Search for the cell housing the specified text and yield its (x, y) center coordinate. 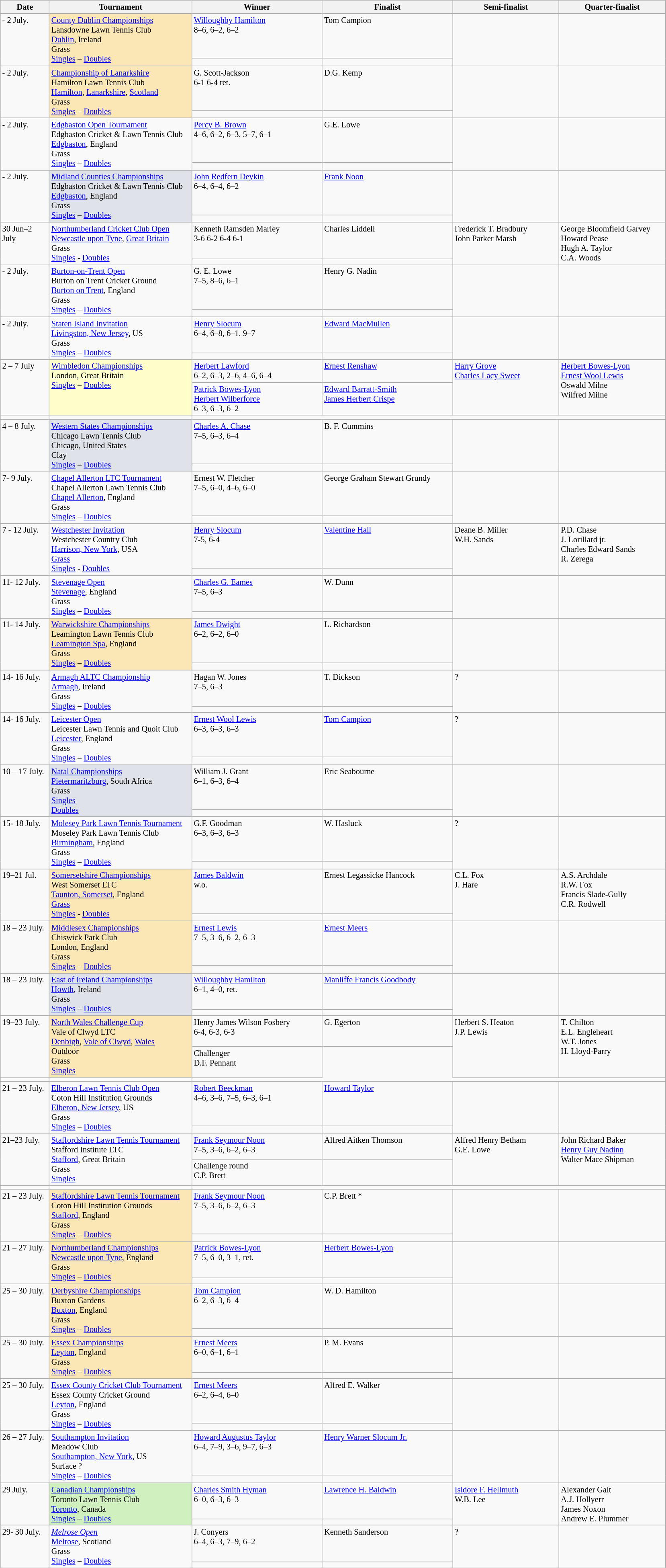
10 – 17 July. (25, 791)
J. Conyers6–4, 6–3, 7–9, 6–2 (257, 1543)
Essex ChampionshipsLeyton, EnglandGrassSingles – Doubles (121, 1357)
G. Egerton (387, 1031)
Howard Augustus Taylor6–4, 7–9, 3–6, 9–7, 6–3 (257, 1453)
Ernest Renshaw (387, 371)
Ernest Meers6–2, 6–4, 6–0 (257, 1400)
Patrick Bowes-Lyon7–5, 6–0, 3–1, ret. (257, 1259)
Challenger D.F. Pennant (257, 1062)
Kenneth Sanderson (387, 1543)
Charles G. Eames7–5, 6–3 (257, 594)
Robert Beeckman4–6, 3–6, 7–5, 6–3, 6–1 (257, 1104)
East of Ireland Championships Howth, IrelandGrassSingles – Doubles (121, 994)
Alfred E. Walker (387, 1400)
Leicester Open Leicester Lawn Tennis and Quoit ClubLeicester, EnglandGrassSingles – Doubles (121, 738)
Kenneth Ramsden Marley3-6 6-2 6-4 6-1 (257, 240)
Semi-finalist (506, 7)
Ernest Meers (387, 943)
Quarter-finalist (612, 7)
Middlesex Championships Chiswick Park ClubLondon, EnglandGrassSingles – Doubles (121, 947)
Henry Slocum6–4, 6–8, 6–1, 9–7 (257, 335)
Henry G. Nadin (387, 287)
Elberon Lawn Tennis Club OpenCoton Hill Institution GroundsElberon, New Jersey, USGrassSingles – Doubles (121, 1107)
19–23 July. (25, 1046)
George Bloomfield Garvey Howard Pease Hugh A. Taylor C.A. Woods (612, 244)
Herbert S. Heaton J.P. Lewis (506, 1046)
29- 30 July. (25, 1546)
Herbert Lawford6–2, 6–3, 2–6, 4–6, 6–4 (257, 371)
Deane B. Miller W.H. Sands (506, 549)
Essex County Cricket Club TournamentEssex County Cricket GroundLeyton, EnglandGrassSingles – Doubles (121, 1404)
L. Richardson (387, 640)
Frank Noon (387, 192)
W. Dunn (387, 594)
W. Hasluck (387, 839)
G.E. Lowe (387, 140)
Northumberland Championships Newcastle upon Tyne, EnglandGrassSingles – Doubles (121, 1263)
11- 12 July. (25, 597)
Derbyshire ChampionshipsBuxton GardensBuxton, EnglandGrassSingles – Doubles (121, 1310)
T. Dickson (387, 688)
North Wales Challenge CupVale of Clwyd LTCDenbigh, Vale of Clwyd, WalesOutdoorGrassSingles (121, 1046)
30 Jun–2 July (25, 244)
Winner (257, 7)
Frederick T. Bradbury John Parker Marsh (506, 244)
D.G. Kemp (387, 88)
Henry Slocum7-5, 6-4 (257, 546)
Date (25, 7)
29 July. (25, 1504)
Tom Campion6–2, 6–3, 6–4 (257, 1306)
Southampton InvitationMeadow ClubSouthampton, New York, USSurface ?Singles – Doubles (121, 1457)
A.S. Archdale R.W. Fox Francis Slade-Gully C.R. Rodwell (612, 895)
Edward Barratt-Smith James Herbert Crispe (387, 399)
Somersetshire Championships West Somerset LTCTaunton, Somerset, EnglandGrassSingles - Doubles (121, 895)
George Graham Stewart Grundy (387, 494)
C.P. Brett * (387, 1211)
Alexander Galt A.J. Hollyerr James Noxon Andrew E. Plummer (612, 1504)
Finalist (387, 7)
P.D. Chase J. Lorillard jr. Charles Edward Sands R. Zerega (612, 549)
Eric Seabourne (387, 787)
Midland Counties ChampionshipsEdgbaston Cricket & Lawn Tennis ClubEdgbaston, EnglandGrassSingles – Doubles (121, 196)
Tournament (121, 7)
Northumberland Cricket Club Open Newcastle upon Tyne, Great BritainGrassSingles - Doubles (121, 244)
Melrose OpenMelrose, ScotlandGrassSingles – Doubles (121, 1546)
Alfred Henry Betham G.E. Lowe (506, 1159)
Westchester Invitation Westchester Country ClubHarrison, New York, USAGrassSingles - Doubles (121, 549)
Championship of LanarkshireHamilton Lawn Tennis ClubHamilton, Lanarkshire, ScotlandGrassSingles – Doubles (121, 92)
G.F. Goodman 6–3, 6–3, 6–3 (257, 839)
Patrick Bowes-Lyon Herbert Wilberforce 6–3, 6–3, 6–2 (257, 399)
T. Chilton E.L. Engleheart W.T. Jones H. Lloyd-Parry (612, 1046)
County Dublin ChampionshipsLansdowne Lawn Tennis ClubDublin, IrelandGrassSingles – Doubles (121, 40)
Wimbledon Championships London, Great BritainSingles – Doubles (121, 387)
Staffordshire Lawn Tennis Tournament Coton Hill Institution GroundsStafford, EnglandGrassSingles – Doubles (121, 1215)
Staten Island InvitationLivingston, New Jersey, USGrassSingles – Doubles (121, 338)
Herbert Bowes-Lyon (387, 1259)
Henry Warner Slocum Jr. (387, 1453)
Henry James Wilson Fosbery6-4, 6-3, 6-3 (257, 1031)
W. D. Hamilton (387, 1306)
Western States ChampionshipsChicago Lawn Tennis ClubChicago, United StatesClay Singles – Doubles (121, 445)
John Richard Baker Henry Guy Nadinn Walter Mace Shipman (612, 1159)
7 - 12 July. (25, 549)
Howard Taylor (387, 1104)
19–21 Jul. (25, 895)
Ernest Lewis7–5, 3–6, 6–2, 6–3 (257, 943)
Hagan W. Jones 7–5, 6–3 (257, 688)
James Dwight6–2, 6–2, 6–0 (257, 640)
Charles Smith Hyman6–0, 6–3, 6–3 (257, 1501)
Harry Grove Charles Lacy Sweet (506, 387)
Percy B. Brown4–6, 6–2, 6–3, 5–7, 6–1 (257, 140)
Charles A. Chase7–5, 6–3, 6–4 (257, 441)
Willoughby Hamilton6–1, 4–0, ret. (257, 991)
Charles Liddell (387, 240)
Ernest Legassicke Hancock (387, 891)
G. Scott-Jackson6-1 6-4 ret. (257, 88)
15- 18 July. (25, 843)
Manliffe Francis Goodbody (387, 991)
26 – 27 July. (25, 1457)
Canadian Championships Toronto Lawn Tennis Club Toronto, CanadaSingles – Doubles (121, 1504)
Natal ChampionshipsPietermaritzburg, South AfricaGrassSinglesDoubles (121, 791)
Isidore F. Hellmuth W.B. Lee (506, 1504)
Alfred Aitken Thomson (387, 1146)
Ernest W. Fletcher7–5, 6–0, 4–6, 6–0 (257, 494)
7- 9 July. (25, 497)
Ernest Meers6–0, 6–1, 6–1 (257, 1354)
Molesey Park Lawn Tennis Tournament Moseley Park Lawn Tennis ClubBirmingham, EnglandGrassSingles – Doubles (121, 843)
Willoughby Hamilton8–6, 6–2, 6–2 (257, 36)
G. E. Lowe 7–5, 8–6, 6–1 (257, 287)
Staffordshire Lawn Tennis TournamentStafford Institute LTCStafford, Great BritainGrassSingles (121, 1159)
21 – 27 July. (25, 1263)
Warwickshire ChampionshipsLeamington Lawn Tennis ClubLeamington Spa, EnglandGrassSingles – Doubles (121, 644)
Stevenage OpenStevenage, EnglandGrassSingles – Doubles (121, 597)
Challenge round C.P. Brett (257, 1172)
B. F. Cummins (387, 441)
Herbert Bowes-Lyon Ernest Wool Lewis Oswald Milne Wilfred Milne (612, 387)
John Redfern Deykin6–4, 6–4, 6–2 (257, 192)
Burton-on-Trent OpenBurton on Trent Cricket GroundBurton on Trent, EnglandGrassSingles – Doubles (121, 291)
Valentine Hall (387, 546)
Lawrence H. Baldwin (387, 1501)
P. M. Evans (387, 1354)
Ernest Wool Lewis 6–3, 6–3, 6–3 (257, 735)
Edgbaston Open TournamentEdgbaston Cricket & Lawn Tennis ClubEdgbaston, EnglandGrassSingles – Doubles (121, 144)
C.L. Fox J. Hare (506, 895)
2 – 7 July (25, 387)
James Baldwinw.o. (257, 891)
Chapel Allerton LTC TournamentChapel Allerton Lawn Tennis ClubChapel Allerton, EnglandGrassSingles – Doubles (121, 497)
Armagh ALTC ChampionshipArmagh, IrelandGrassSingles – Doubles (121, 691)
11- 14 July. (25, 644)
William J. Grant6–1, 6–3, 6–4 (257, 787)
4 – 8 July. (25, 445)
Edward MacMullen (387, 335)
21–23 July. (25, 1159)
